Return [X, Y] of the center of cell containing provided text 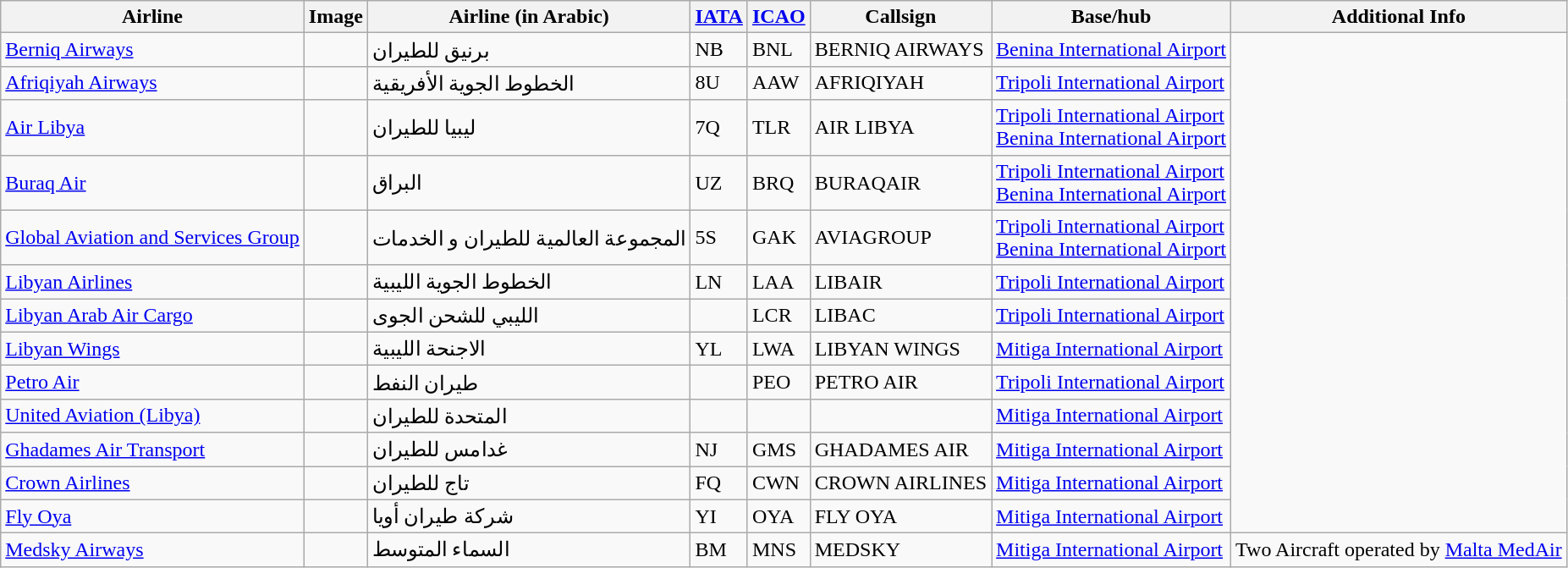
المتحدة للطيران [529, 416]
Medsky Airways [152, 550]
Global Aviation and Services Group [152, 237]
Two Aircraft operated by Malta MedAir [1400, 550]
المجموعة العالمية للطيران و الخدمات [529, 237]
LCR [778, 316]
الاجنحة الليبية [529, 349]
Petro Air [152, 383]
السماء المتوسط [529, 550]
Air Libya [152, 127]
BM [719, 550]
الخطوط الجوية الأفريقية [529, 83]
NJ [719, 449]
LAA [778, 282]
Ghadames Air Transport [152, 449]
Additional Info [1400, 17]
AVIAGROUP [900, 237]
تاج للطيران [529, 483]
BNL [778, 50]
طيران النفط [529, 383]
LWA [778, 349]
NB [719, 50]
شركة طيران أويا [529, 516]
UZ [719, 183]
LIBYAN WINGS [900, 349]
الليبي للشحن الجوى [529, 316]
IATA [719, 17]
برنيق للطيران [529, 50]
FLY OYA [900, 516]
الخطوط الجوية الليبية [529, 282]
United Aviation (Libya) [152, 416]
Fly Oya [152, 516]
LIBAIR [900, 282]
CROWN AIRLINES [900, 483]
FQ [719, 483]
8U [719, 83]
Callsign [900, 17]
ليبيا للطيران [529, 127]
BERNIQ AIRWAYS [900, 50]
CWN [778, 483]
AAW [778, 83]
AIR LIBYA [900, 127]
GHADAMES AIR [900, 449]
Airline (in Arabic) [529, 17]
البراق [529, 183]
Buraq Air [152, 183]
5S [719, 237]
MNS [778, 550]
LN [719, 282]
PETRO AIR [900, 383]
Libyan Wings [152, 349]
MEDSKY [900, 550]
GMS [778, 449]
Libyan Airlines [152, 282]
Afriqiyah Airways [152, 83]
Berniq Airways [152, 50]
OYA [778, 516]
GAK [778, 237]
Benina International Airport [1112, 50]
Base/hub [1112, 17]
TLR [778, 127]
7Q [719, 127]
Image [335, 17]
PEO [778, 383]
BRQ [778, 183]
YL [719, 349]
غدامس للطيران [529, 449]
ICAO [778, 17]
BURAQAIR [900, 183]
AFRIQIYAH [900, 83]
Crown Airlines [152, 483]
Airline [152, 17]
Libyan Arab Air Cargo [152, 316]
YI [719, 516]
LIBAC [900, 316]
